Scan for the cell matching the given text and deliver its [X, Y] coordinate at center. 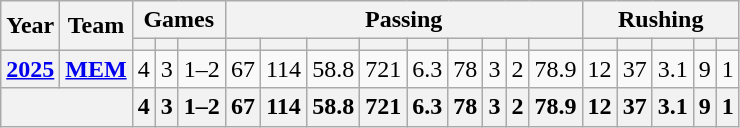
Year [30, 26]
2025 [30, 69]
Team [96, 26]
Rushing [660, 20]
Games [178, 20]
Passing [404, 20]
MEM [96, 69]
